Extract the (X, Y) coordinate from the center of the cell holding the provided text.  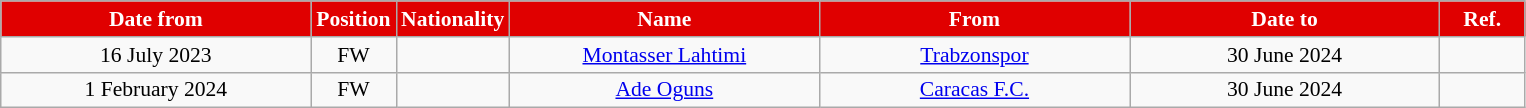
Date to (1285, 19)
Name (664, 19)
Position (354, 19)
Trabzonspor (974, 55)
Montasser Lahtimi (664, 55)
Nationality (452, 19)
Ade Oguns (664, 90)
Ref. (1482, 19)
16 July 2023 (156, 55)
From (974, 19)
Caracas F.C. (974, 90)
1 February 2024 (156, 90)
Date from (156, 19)
